Locate the cell with the specified text and output its (x, y) center coordinate. 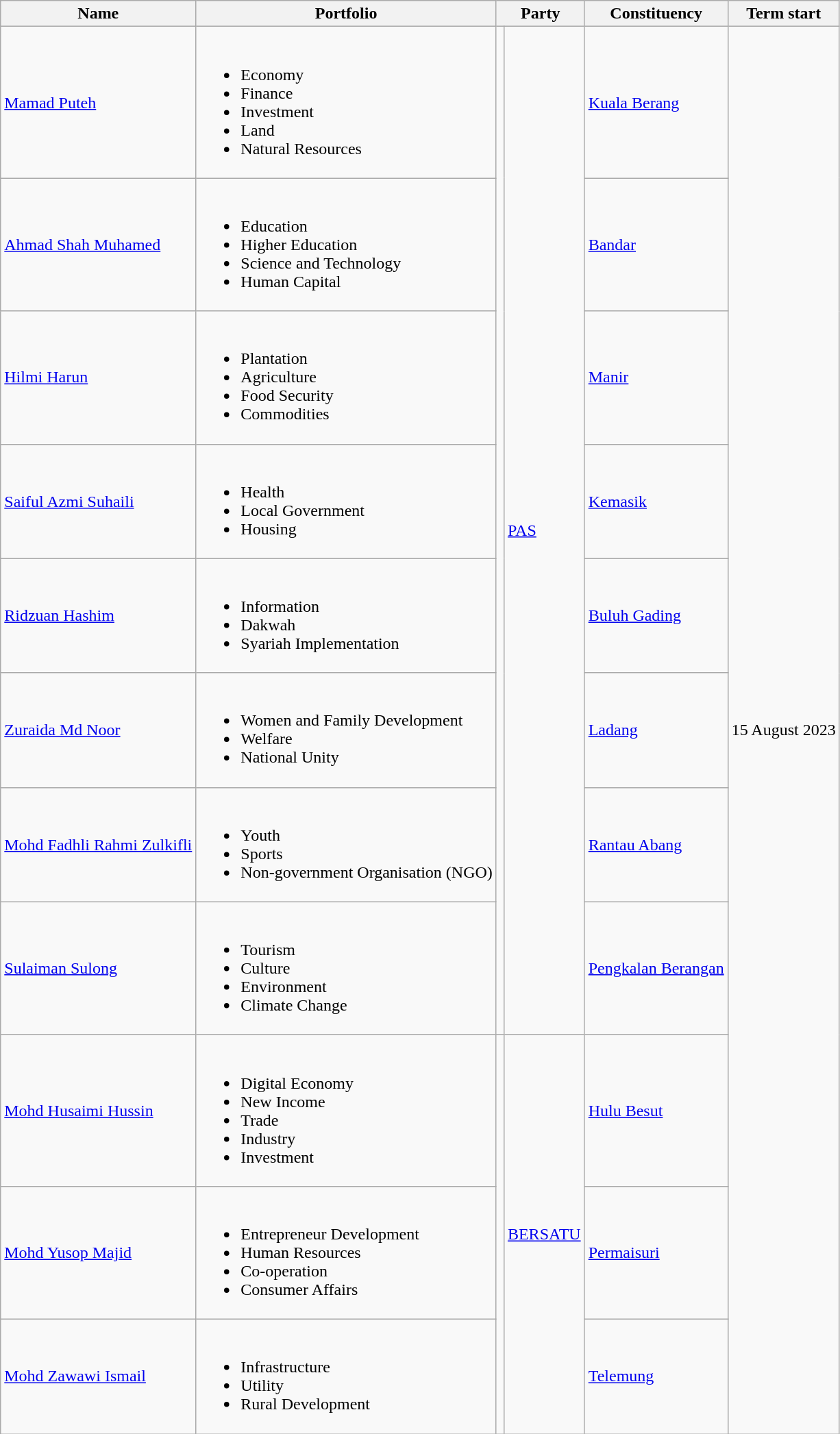
Ladang (656, 730)
Kemasik (656, 502)
Mohd Yusop Majid (99, 1252)
HealthLocal GovernmentHousing (347, 502)
InformationDakwahSyariah Implementation (347, 615)
Entrepreneur DevelopmentHuman ResourcesCo-operationConsumer Affairs (347, 1252)
Portfolio (347, 14)
Digital EconomyNew IncomeTradeIndustryInvestment (347, 1110)
TourismCultureEnvironmentClimate Change (347, 968)
Ahmad Shah Muhamed (99, 245)
Mohd Husaimi Hussin (99, 1110)
Party (540, 14)
Mamad Puteh (99, 103)
InfrastructureUtilityRural Development (347, 1376)
PlantationAgricultureFood SecurityCommodities (347, 378)
Mohd Zawawi Ismail (99, 1376)
Telemung (656, 1376)
Permaisuri (656, 1252)
15 August 2023 (784, 730)
Buluh Gading (656, 615)
Hilmi Harun (99, 378)
Hulu Besut (656, 1110)
EducationHigher EducationScience and TechnologyHuman Capital (347, 245)
Women and Family DevelopmentWelfareNational Unity (347, 730)
Ridzuan Hashim (99, 615)
Pengkalan Berangan (656, 968)
Saiful Azmi Suhaili (99, 502)
Constituency (656, 14)
Sulaiman Sulong (99, 968)
BERSATU (544, 1234)
Mohd Fadhli Rahmi Zulkifli (99, 844)
EconomyFinanceInvestmentLandNatural Resources (347, 103)
YouthSportsNon-government Organisation (NGO) (347, 844)
Kuala Berang (656, 103)
Zuraida Md Noor (99, 730)
Bandar (656, 245)
Term start (784, 14)
PAS (544, 531)
Rantau Abang (656, 844)
Name (99, 14)
Manir (656, 378)
